Determine the (X, Y) coordinate at the center of the cell enclosing the given text.  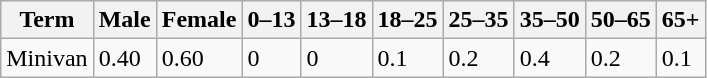
25–35 (478, 20)
Term (47, 20)
65+ (680, 20)
Female (199, 20)
0–13 (272, 20)
50–65 (620, 20)
0.60 (199, 58)
Male (124, 20)
35–50 (550, 20)
Minivan (47, 58)
0.4 (550, 58)
0.40 (124, 58)
13–18 (336, 20)
18–25 (408, 20)
